Return [X, Y] of the center of cell containing provided text 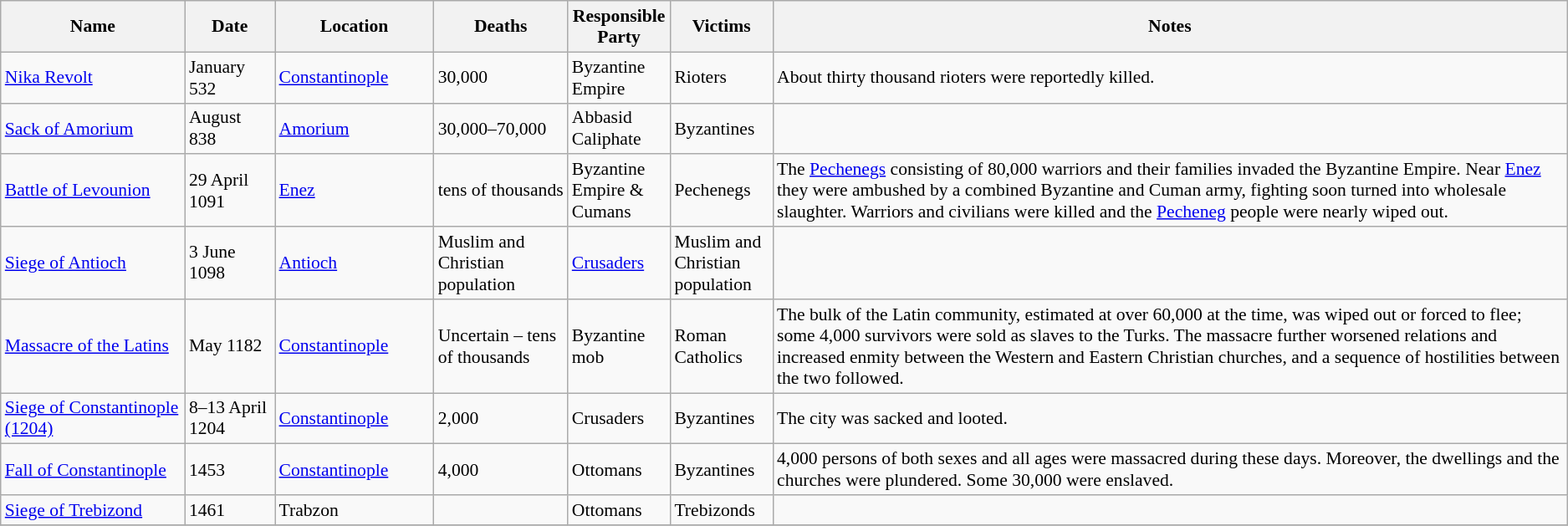
Rioters [721, 77]
Massacre of the Latins [93, 346]
4,000 [501, 470]
tens of thousands [501, 191]
Enez [354, 191]
Victims [721, 27]
Antioch [354, 263]
Byzantine mob [619, 346]
Fall of Constantinople [93, 470]
3 June 1098 [230, 263]
Nika Revolt [93, 77]
30,000–70,000 [501, 129]
Abbasid Caliphate [619, 129]
Name [93, 27]
Trabzon [354, 510]
January 532 [230, 77]
Byzantine Empire & Cumans [619, 191]
Pechenegs [721, 191]
August 838 [230, 129]
Deaths [501, 27]
Battle of Levounion [93, 191]
8–13 April 1204 [230, 418]
Roman Catholics [721, 346]
Location [354, 27]
The city was sacked and looted. [1170, 418]
Uncertain – tens of thousands [501, 346]
1461 [230, 510]
29 April 1091 [230, 191]
1453 [230, 470]
Date [230, 27]
Amorium [354, 129]
30,000 [501, 77]
Siege of Constantinople (1204) [93, 418]
Byzantine Empire [619, 77]
Notes [1170, 27]
May 1182 [230, 346]
Responsible Party [619, 27]
Siege of Trebizond [93, 510]
Siege of Antioch [93, 263]
Sack of Amorium [93, 129]
About thirty thousand rioters were reportedly killed. [1170, 77]
2,000 [501, 418]
Trebizonds [721, 510]
